From the cell containing the given text, extract its center point as (X, Y) coordinate. 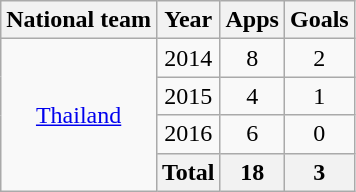
Apps (252, 20)
Goals (319, 20)
Thailand (79, 115)
Year (188, 20)
6 (252, 134)
National team (79, 20)
2016 (188, 134)
3 (319, 172)
2015 (188, 96)
2014 (188, 58)
1 (319, 96)
8 (252, 58)
0 (319, 134)
4 (252, 96)
Total (188, 172)
18 (252, 172)
2 (319, 58)
